Identify which cell holds the provided text, then report its [X, Y] central coordinate. 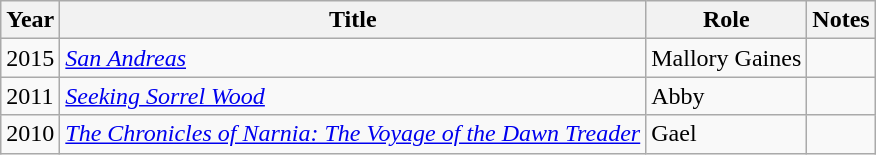
Year [30, 20]
Title [353, 20]
2010 [30, 134]
2011 [30, 96]
Abby [726, 96]
San Andreas [353, 58]
2015 [30, 58]
Seeking Sorrel Wood [353, 96]
The Chronicles of Narnia: The Voyage of the Dawn Treader [353, 134]
Mallory Gaines [726, 58]
Role [726, 20]
Notes [841, 20]
Gael [726, 134]
